Search for the cell housing the specified text and yield its (x, y) center coordinate. 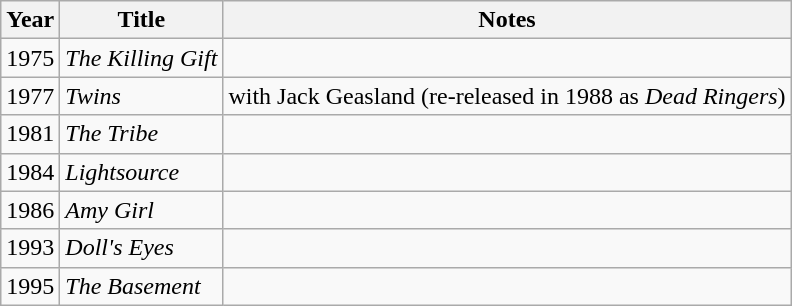
The Killing Gift (142, 58)
1975 (30, 58)
Lightsource (142, 172)
Doll's Eyes (142, 248)
Notes (507, 20)
1986 (30, 210)
1993 (30, 248)
Title (142, 20)
1977 (30, 96)
Year (30, 20)
with Jack Geasland (re-released in 1988 as Dead Ringers) (507, 96)
Amy Girl (142, 210)
The Tribe (142, 134)
Twins (142, 96)
The Basement (142, 286)
1981 (30, 134)
1984 (30, 172)
1995 (30, 286)
